Extract the (x, y) coordinate from the center of the cell holding the provided text.  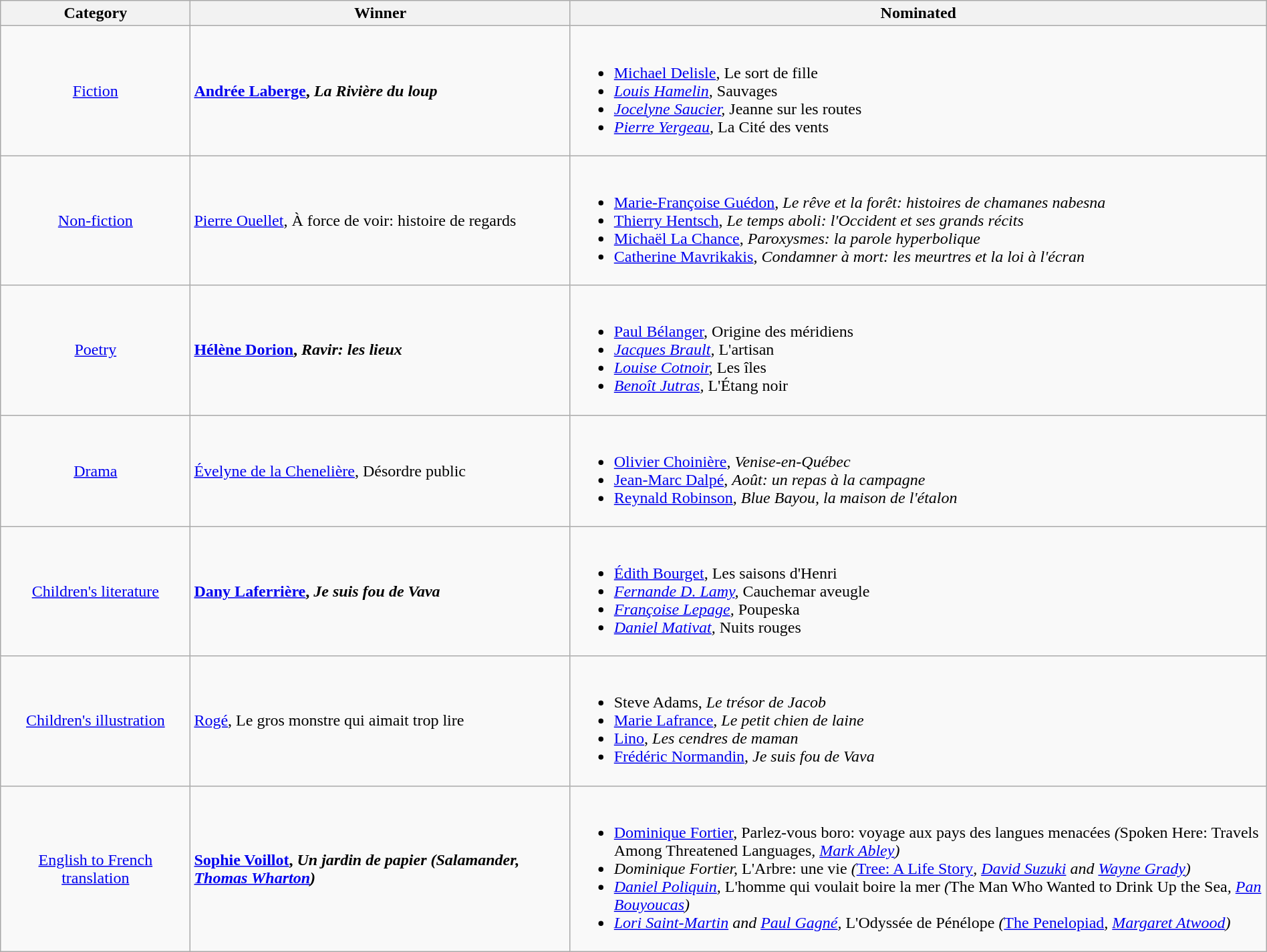
English to French translation (96, 868)
Andrée Laberge, La Rivière du loup (380, 91)
Fiction (96, 91)
Non-fiction (96, 220)
Édith Bourget, Les saisons d'HenriFernande D. Lamy, Cauchemar aveugleFrançoise Lepage, PoupeskaDaniel Mativat, Nuits rouges (918, 591)
Steve Adams, Le trésor de JacobMarie Lafrance, Le petit chien de laineLino, Les cendres de mamanFrédéric Normandin, Je suis fou de Vava (918, 721)
Nominated (918, 13)
Drama (96, 470)
Michael Delisle, Le sort de filleLouis Hamelin, SauvagesJocelyne Saucier, Jeanne sur les routesPierre Yergeau, La Cité des vents (918, 91)
Hélène Dorion, Ravir: les lieux (380, 350)
Paul Bélanger, Origine des méridiensJacques Brault, L'artisanLouise Cotnoir, Les îlesBenoît Jutras, L'Étang noir (918, 350)
Olivier Choinière, Venise-en-QuébecJean-Marc Dalpé, Août: un repas à la campagneReynald Robinson, Blue Bayou, la maison de l'étalon (918, 470)
Children's literature (96, 591)
Winner (380, 13)
Sophie Voillot, Un jardin de papier (Salamander, Thomas Wharton) (380, 868)
Pierre Ouellet, À force de voir: histoire de regards (380, 220)
Évelyne de la Chenelière, Désordre public (380, 470)
Dany Laferrière, Je suis fou de Vava (380, 591)
Rogé, Le gros monstre qui aimait trop lire (380, 721)
Poetry (96, 350)
Children's illustration (96, 721)
Category (96, 13)
